From the cell containing the given text, extract its center point as [X, Y] coordinate. 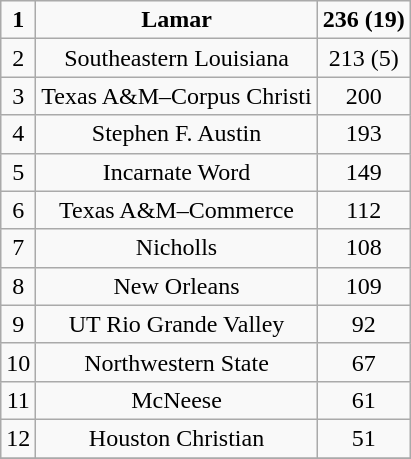
8 [18, 286]
10 [18, 362]
236 (19) [364, 20]
Lamar [176, 20]
11 [18, 400]
61 [364, 400]
109 [364, 286]
New Orleans [176, 286]
1 [18, 20]
12 [18, 438]
Incarnate Word [176, 172]
9 [18, 324]
UT Rio Grande Valley [176, 324]
McNeese [176, 400]
149 [364, 172]
112 [364, 210]
5 [18, 172]
7 [18, 248]
213 (5) [364, 58]
Houston Christian [176, 438]
2 [18, 58]
3 [18, 96]
6 [18, 210]
Texas A&M–Corpus Christi [176, 96]
67 [364, 362]
92 [364, 324]
51 [364, 438]
108 [364, 248]
200 [364, 96]
4 [18, 134]
Nicholls [176, 248]
Stephen F. Austin [176, 134]
Southeastern Louisiana [176, 58]
Northwestern State [176, 362]
193 [364, 134]
Texas A&M–Commerce [176, 210]
